Detect which cell encompasses the target text, then output its [x, y] center coordinate. 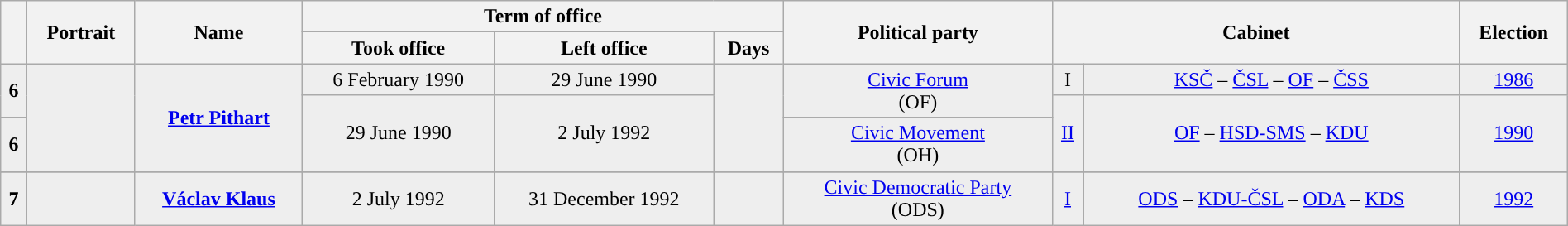
Political party [918, 32]
6 February 1990 [399, 79]
II [1067, 133]
Portrait [81, 32]
Civic Democratic Party(ODS) [918, 199]
Term of office [543, 17]
Civic Forum(OF) [918, 91]
Left office [604, 48]
ODS – KDU-ČSL – ODA – KDS [1272, 199]
Civic Movement(OH) [918, 144]
1986 [1513, 79]
KSČ – ČSL – OF – ČSS [1272, 79]
Cabinet [1255, 32]
OF – HSD-SMS – KDU [1272, 133]
Václav Klaus [218, 199]
1990 [1513, 133]
Days [748, 48]
Name [218, 32]
7 [14, 199]
Election [1513, 32]
Petr Pithart [218, 118]
Took office [399, 48]
31 December 1992 [604, 199]
1992 [1513, 199]
